Provide the [X, Y] coordinate of the cell's center where the given text is located.  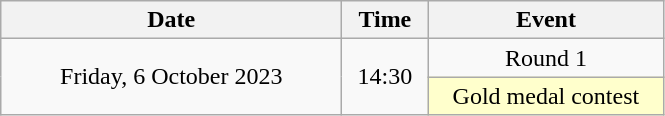
Date [172, 20]
Gold medal contest [546, 96]
Friday, 6 October 2023 [172, 77]
Round 1 [546, 58]
Event [546, 20]
Time [385, 20]
14:30 [385, 77]
